Find where the given text appears and provide that cell's center as [x, y] coordinate. 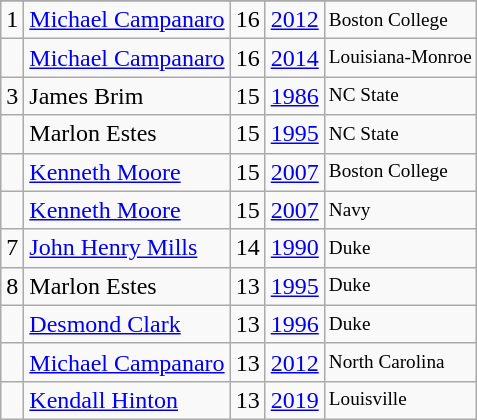
James Brim [127, 96]
North Carolina [400, 362]
John Henry Mills [127, 248]
3 [12, 96]
Navy [400, 210]
1990 [294, 248]
1996 [294, 324]
Louisville [400, 400]
7 [12, 248]
8 [12, 286]
Desmond Clark [127, 324]
14 [248, 248]
2014 [294, 58]
2019 [294, 400]
1986 [294, 96]
Louisiana-Monroe [400, 58]
Kendall Hinton [127, 400]
1 [12, 20]
